Search for the cell housing the specified text and yield its [x, y] center coordinate. 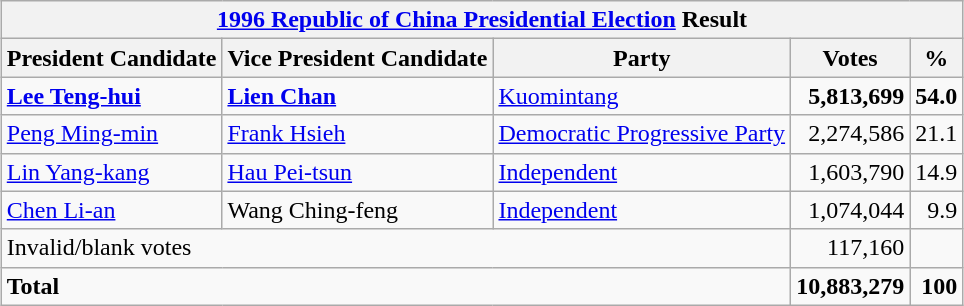
100 [936, 286]
1996 Republic of China Presidential Election Result [482, 20]
Invalid/blank votes [396, 248]
Lee Teng-hui [112, 96]
Hau Pei-tsun [358, 172]
21.1 [936, 134]
Lien Chan [358, 96]
14.9 [936, 172]
117,160 [850, 248]
Lin Yang-kang [112, 172]
Democratic Progressive Party [642, 134]
54.0 [936, 96]
Wang Ching-feng [358, 210]
Party [642, 58]
Total [396, 286]
Kuomintang [642, 96]
10,883,279 [850, 286]
2,274,586 [850, 134]
Peng Ming-min [112, 134]
1,603,790 [850, 172]
1,074,044 [850, 210]
Chen Li-an [112, 210]
% [936, 58]
5,813,699 [850, 96]
President Candidate [112, 58]
Votes [850, 58]
Vice President Candidate [358, 58]
Frank Hsieh [358, 134]
9.9 [936, 210]
